Pinpoint the cell where the given text exists, returning its [X, Y] midpoint coordinate. 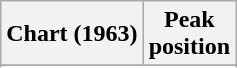
Peakposition [189, 34]
Chart (1963) [72, 34]
